Extract the [x, y] coordinate from the center of the cell holding the provided text.  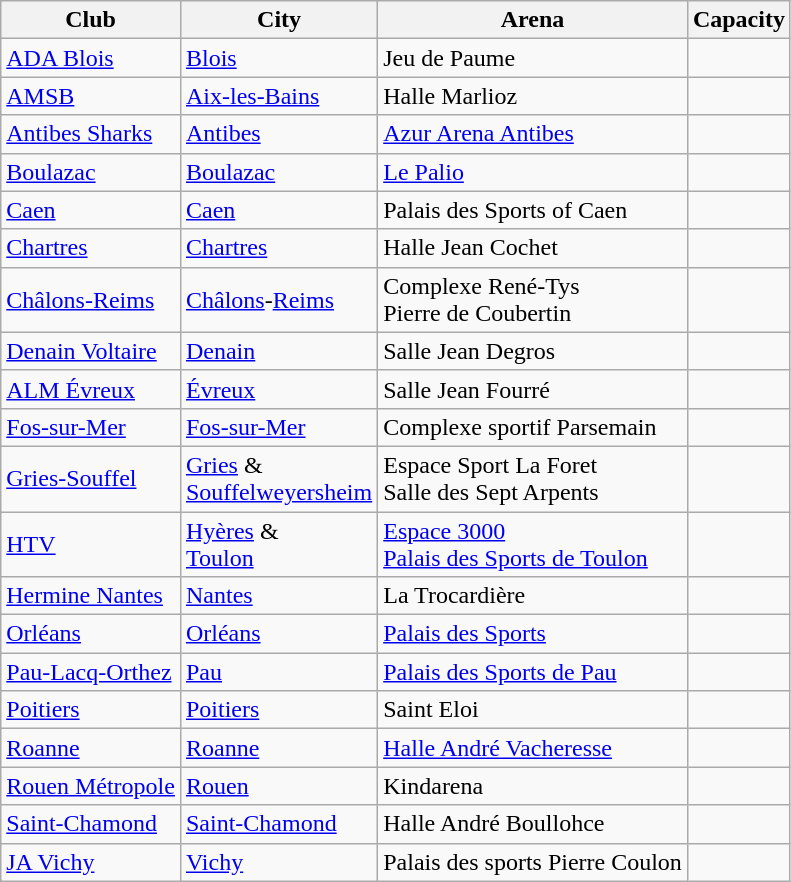
ALM Évreux [91, 389]
Pau-Lacq-Orthez [91, 672]
Aix-les-Bains [278, 96]
Kindarena [533, 786]
Antibes [278, 134]
ADA Blois [91, 58]
Gries-Souffel [91, 478]
Complexe sportif Parsemain [533, 427]
JA Vichy [91, 862]
La Trocardière [533, 596]
Halle Jean Cochet [533, 248]
Gries &Souffelweyersheim [278, 478]
AMSB [91, 96]
Pau [278, 672]
Jeu de Paume [533, 58]
Azur Arena Antibes [533, 134]
Hyères &Toulon [278, 544]
Rouen [278, 786]
Antibes Sharks [91, 134]
Palais des Sports de Pau [533, 672]
Salle Jean Degros [533, 351]
Rouen Métropole [91, 786]
Capacity [738, 20]
Hermine Nantes [91, 596]
HTV [91, 544]
City [278, 20]
Salle Jean Fourré [533, 389]
Vichy [278, 862]
Nantes [278, 596]
Halle Marlioz [533, 96]
Halle André Vacheresse [533, 748]
Denain Voltaire [91, 351]
Complexe René-TysPierre de Coubertin [533, 300]
Palais des Sports [533, 634]
Espace Sport La ForetSalle des Sept Arpents [533, 478]
Arena [533, 20]
Évreux [278, 389]
Palais des Sports of Caen [533, 210]
Palais des sports Pierre Coulon [533, 862]
Saint Eloi [533, 710]
Halle André Boullohce [533, 824]
Denain [278, 351]
Blois [278, 58]
Club [91, 20]
Espace 3000Palais des Sports de Toulon [533, 544]
Le Palio [533, 172]
